Determine the (X, Y) coordinate at the center of the cell enclosing the given text.  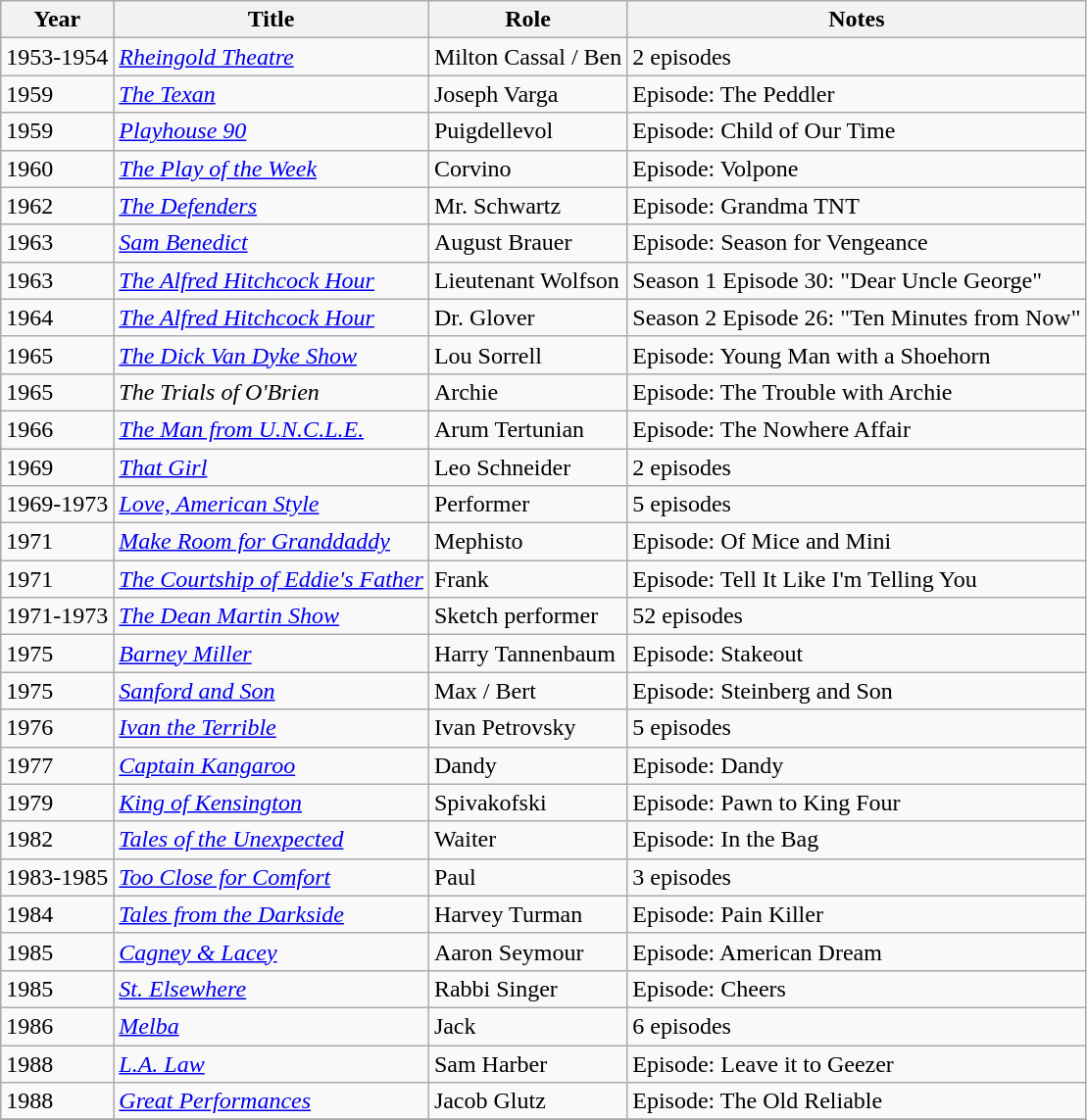
Love, American Style (272, 505)
1979 (57, 803)
Lou Sorrell (527, 355)
Mr. Schwartz (527, 206)
Year (57, 20)
Episode: Cheers (857, 989)
Barney Miller (272, 654)
The Courtship of Eddie's Father (272, 579)
6 episodes (857, 1026)
Rabbi Singer (527, 989)
Aaron Seymour (527, 951)
Mephisto (527, 542)
Milton Cassal / Ben (527, 57)
Spivakofski (527, 803)
Episode: Leave it to Geezer (857, 1063)
King of Kensington (272, 803)
Jack (527, 1026)
Captain Kangaroo (272, 765)
L.A. Law (272, 1063)
Episode: Tell It Like I'm Telling You (857, 579)
Episode: Steinberg and Son (857, 691)
Too Close for Comfort (272, 877)
Season 1 Episode 30: "Dear Uncle George" (857, 280)
1983-1985 (57, 877)
Episode: Grandma TNT (857, 206)
Sanford and Son (272, 691)
1977 (57, 765)
The Trials of O'Brien (272, 392)
1960 (57, 169)
3 episodes (857, 877)
1953-1954 (57, 57)
1969 (57, 467)
That Girl (272, 467)
The Play of the Week (272, 169)
Title (272, 20)
Max / Bert (527, 691)
Lieutenant Wolfson (527, 280)
Episode: In the Bag (857, 840)
1986 (57, 1026)
Episode: Pain Killer (857, 914)
Performer (527, 505)
Episode: Season for Vengeance (857, 243)
Waiter (527, 840)
Episode: The Old Reliable (857, 1101)
Melba (272, 1026)
Episode: Stakeout (857, 654)
Episode: The Trouble with Archie (857, 392)
The Defenders (272, 206)
Ivan the Terrible (272, 728)
Episode: Child of Our Time (857, 131)
The Dick Van Dyke Show (272, 355)
Episode: Of Mice and Mini (857, 542)
Corvino (527, 169)
1962 (57, 206)
Playhouse 90 (272, 131)
Episode: Dandy (857, 765)
Notes (857, 20)
Episode: Pawn to King Four (857, 803)
Episode: American Dream (857, 951)
Archie (527, 392)
Sam Benedict (272, 243)
Dr. Glover (527, 317)
Jacob Glutz (527, 1101)
August Brauer (527, 243)
Puigdellevol (527, 131)
1971-1973 (57, 616)
Cagney & Lacey (272, 951)
Sketch performer (527, 616)
1964 (57, 317)
1976 (57, 728)
Tales of the Unexpected (272, 840)
Dandy (527, 765)
Episode: Volpone (857, 169)
1969-1973 (57, 505)
The Texan (272, 94)
52 episodes (857, 616)
Episode: The Peddler (857, 94)
Episode: Young Man with a Shoehorn (857, 355)
Great Performances (272, 1101)
St. Elsewhere (272, 989)
The Man from U.N.C.L.E. (272, 429)
Joseph Varga (527, 94)
1966 (57, 429)
Paul (527, 877)
Rheingold Theatre (272, 57)
Harvey Turman (527, 914)
1982 (57, 840)
Leo Schneider (527, 467)
Make Room for Granddaddy (272, 542)
Sam Harber (527, 1063)
Tales from the Darkside (272, 914)
Ivan Petrovsky (527, 728)
Harry Tannenbaum (527, 654)
Episode: The Nowhere Affair (857, 429)
Season 2 Episode 26: "Ten Minutes from Now" (857, 317)
Frank (527, 579)
The Dean Martin Show (272, 616)
Role (527, 20)
Arum Tertunian (527, 429)
1984 (57, 914)
